Return the [x, y] coordinate for the center point of the cell that contains the specified text.  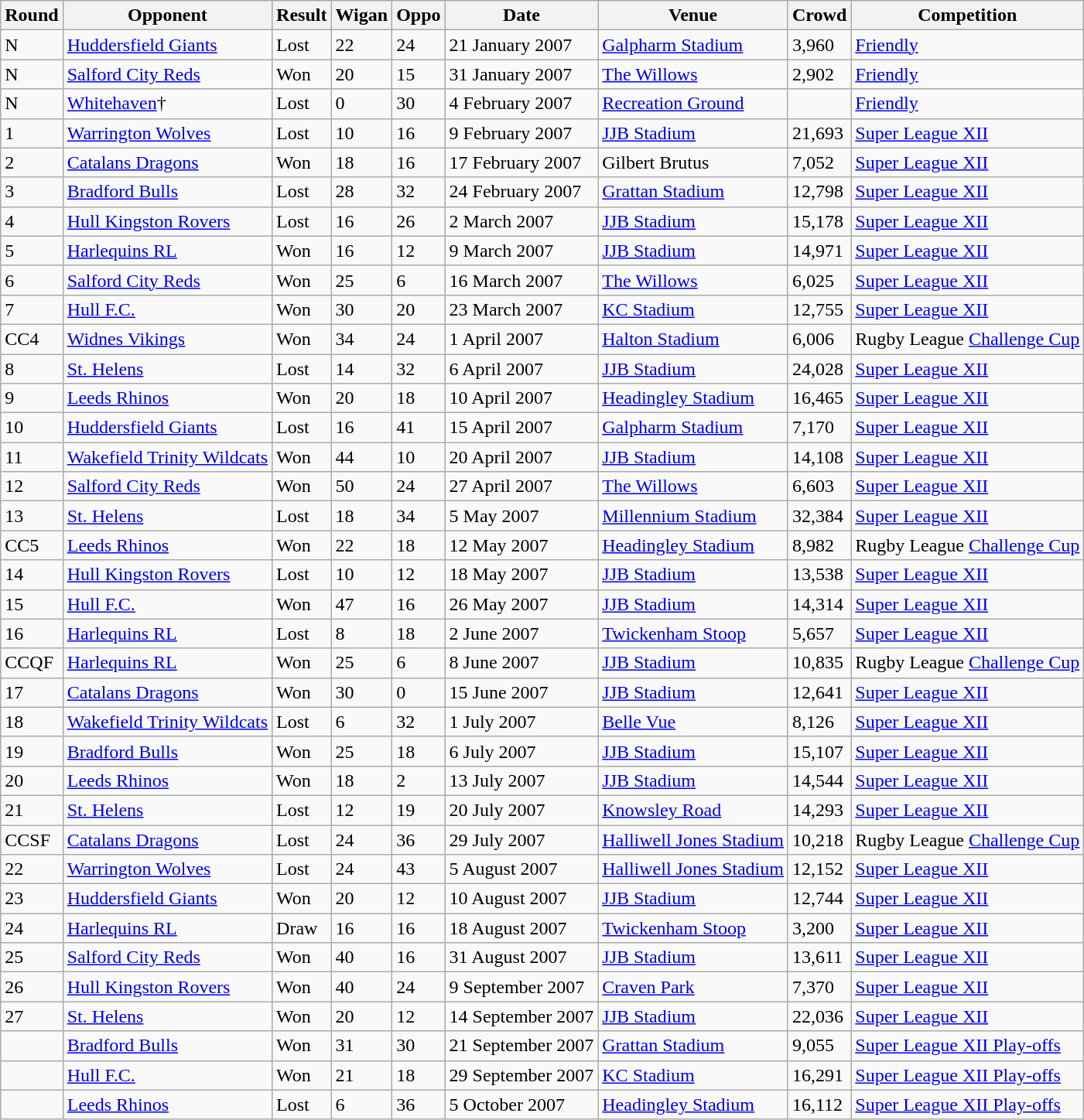
44 [362, 457]
CCSF [32, 839]
7,370 [819, 987]
28 [362, 192]
24 February 2007 [521, 192]
9,055 [819, 1046]
10 August 2007 [521, 899]
15,178 [819, 221]
Result [302, 15]
Competition [967, 15]
1 April 2007 [521, 339]
1 [32, 133]
Gilbert Brutus [693, 162]
Draw [302, 928]
20 April 2007 [521, 457]
13,611 [819, 958]
5 August 2007 [521, 869]
6,025 [819, 280]
31 January 2007 [521, 74]
7,052 [819, 162]
31 August 2007 [521, 958]
5 October 2007 [521, 1105]
9 February 2007 [521, 133]
5 [32, 251]
26 May 2007 [521, 604]
24,028 [819, 369]
47 [362, 604]
4 February 2007 [521, 104]
13 July 2007 [521, 780]
23 March 2007 [521, 309]
27 [32, 1016]
CCQF [32, 663]
12,152 [819, 869]
16,465 [819, 398]
Craven Park [693, 987]
16,112 [819, 1105]
21 January 2007 [521, 45]
Whitehaven† [167, 104]
Recreation Ground [693, 104]
2 March 2007 [521, 221]
8 June 2007 [521, 663]
10 April 2007 [521, 398]
Round [32, 15]
Crowd [819, 15]
13 [32, 516]
4 [32, 221]
Opponent [167, 15]
29 September 2007 [521, 1075]
6 July 2007 [521, 751]
6 April 2007 [521, 369]
15 June 2007 [521, 692]
Knowsley Road [693, 810]
Millennium Stadium [693, 516]
23 [32, 899]
Halton Stadium [693, 339]
12,744 [819, 899]
14,971 [819, 251]
14,314 [819, 604]
31 [362, 1046]
32,384 [819, 516]
16,291 [819, 1075]
14,108 [819, 457]
12,755 [819, 309]
9 September 2007 [521, 987]
8,126 [819, 722]
9 [32, 398]
22,036 [819, 1016]
43 [419, 869]
Oppo [419, 15]
5,657 [819, 633]
17 [32, 692]
15 April 2007 [521, 428]
12,641 [819, 692]
14,293 [819, 810]
7,170 [819, 428]
6,603 [819, 487]
8,982 [819, 545]
Date [521, 15]
Venue [693, 15]
12,798 [819, 192]
2 June 2007 [521, 633]
13,538 [819, 575]
17 February 2007 [521, 162]
18 May 2007 [521, 575]
9 March 2007 [521, 251]
3,960 [819, 45]
CC4 [32, 339]
3,200 [819, 928]
6,006 [819, 339]
11 [32, 457]
Widnes Vikings [167, 339]
16 March 2007 [521, 280]
12 May 2007 [521, 545]
2,902 [819, 74]
20 July 2007 [521, 810]
1 July 2007 [521, 722]
Belle Vue [693, 722]
21 September 2007 [521, 1046]
15,107 [819, 751]
21,693 [819, 133]
41 [419, 428]
7 [32, 309]
5 May 2007 [521, 516]
10,218 [819, 839]
10,835 [819, 663]
27 April 2007 [521, 487]
50 [362, 487]
29 July 2007 [521, 839]
14,544 [819, 780]
CC5 [32, 545]
Wigan [362, 15]
3 [32, 192]
18 August 2007 [521, 928]
14 September 2007 [521, 1016]
